Capture the cell that displays the provided text and extract its (X, Y) central coordinate. 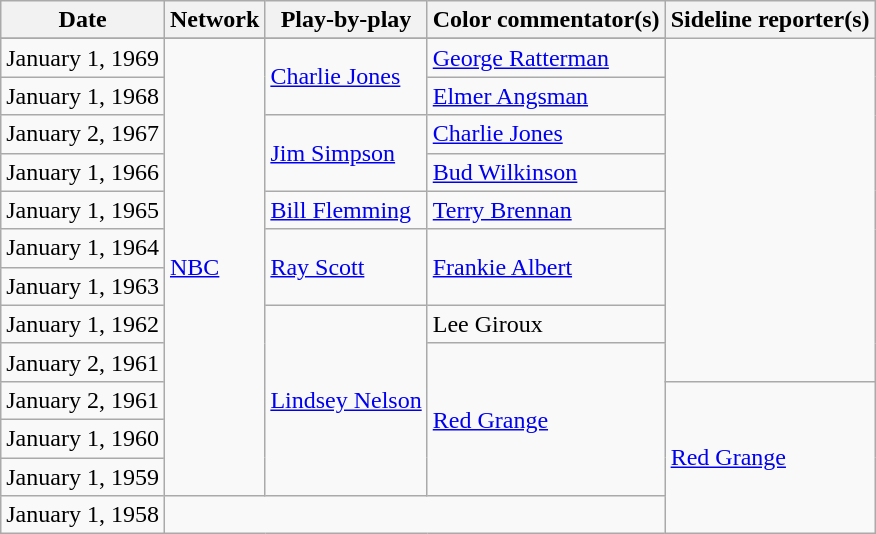
Sideline reporter(s) (770, 20)
Lindsey Nelson (346, 400)
Date (83, 20)
January 1, 1968 (83, 96)
Color commentator(s) (546, 20)
January 1, 1969 (83, 58)
Ray Scott (346, 267)
Terry Brennan (546, 210)
Bill Flemming (346, 210)
NBC (214, 268)
January 2, 1967 (83, 134)
January 1, 1962 (83, 324)
January 1, 1958 (83, 515)
January 1, 1966 (83, 172)
Elmer Angsman (546, 96)
January 1, 1965 (83, 210)
Network (214, 20)
Bud Wilkinson (546, 172)
Play-by-play (346, 20)
Lee Giroux (546, 324)
January 1, 1959 (83, 477)
January 1, 1964 (83, 248)
Jim Simpson (346, 153)
January 1, 1963 (83, 286)
George Ratterman (546, 58)
January 1, 1960 (83, 438)
Frankie Albert (546, 267)
